Scan for the cell matching the given text and deliver its [X, Y] coordinate at center. 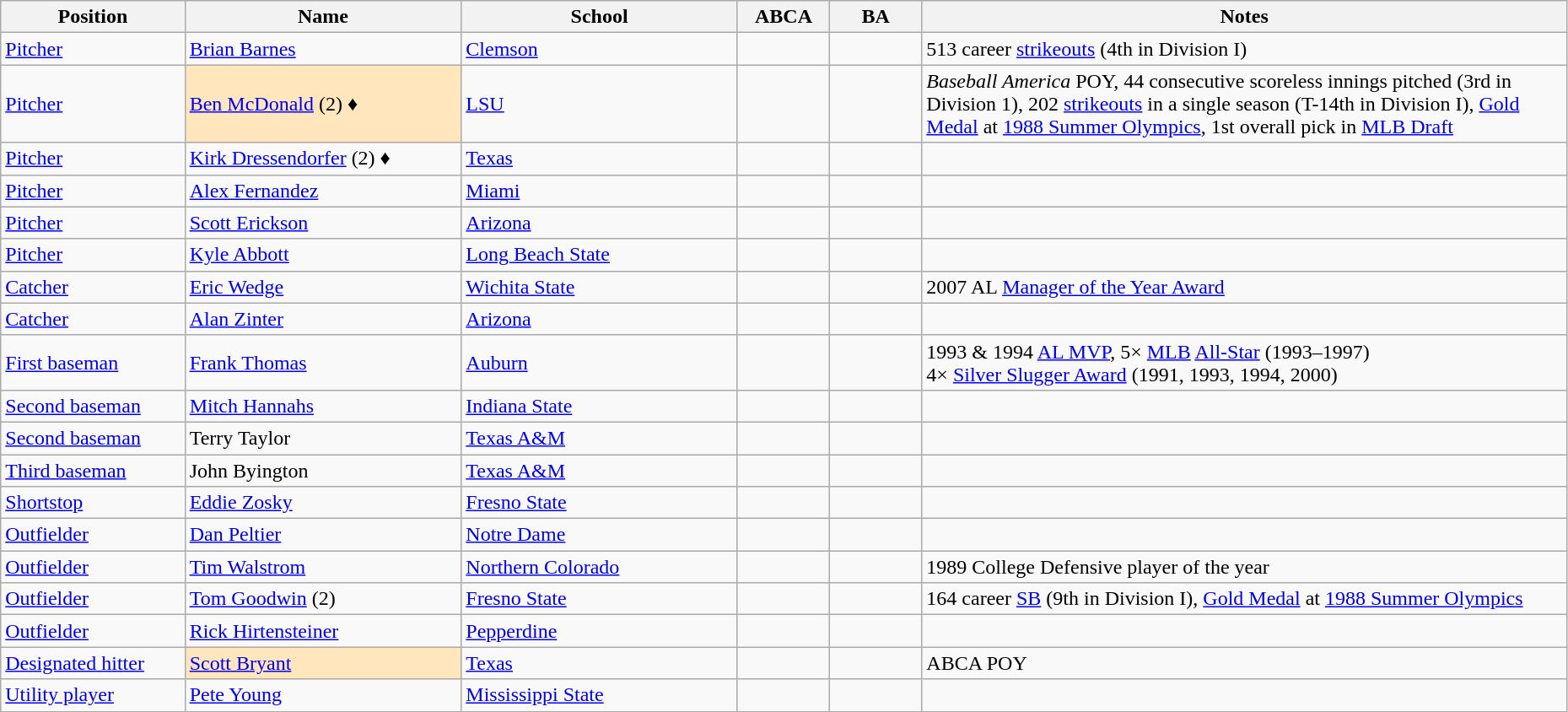
Designated hitter [93, 663]
Frank Thomas [323, 363]
Tim Walstrom [323, 567]
Scott Bryant [323, 663]
Kirk Dressendorfer (2) ♦ [323, 159]
ABCA [783, 17]
School [600, 17]
1989 College Defensive player of the year [1245, 567]
Eric Wedge [323, 287]
Eddie Zosky [323, 503]
Mitch Hannahs [323, 406]
513 career strikeouts (4th in Division I) [1245, 49]
Long Beach State [600, 255]
Dan Peltier [323, 535]
Kyle Abbott [323, 255]
Ben McDonald (2) ♦ [323, 104]
Notre Dame [600, 535]
Terry Taylor [323, 438]
Alan Zinter [323, 319]
Pepperdine [600, 631]
Position [93, 17]
Name [323, 17]
Utility player [93, 695]
Tom Goodwin (2) [323, 599]
Miami [600, 191]
164 career SB (9th in Division I), Gold Medal at 1988 Summer Olympics [1245, 599]
First baseman [93, 363]
John Byington [323, 470]
Wichita State [600, 287]
LSU [600, 104]
2007 AL Manager of the Year Award [1245, 287]
Indiana State [600, 406]
Third baseman [93, 470]
Pete Young [323, 695]
ABCA POY [1245, 663]
Mississippi State [600, 695]
BA [876, 17]
Brian Barnes [323, 49]
Scott Erickson [323, 223]
1993 & 1994 AL MVP, 5× MLB All-Star (1993–1997)4× Silver Slugger Award (1991, 1993, 1994, 2000) [1245, 363]
Notes [1245, 17]
Shortstop [93, 503]
Alex Fernandez [323, 191]
Northern Colorado [600, 567]
Clemson [600, 49]
Rick Hirtensteiner [323, 631]
Auburn [600, 363]
